Determine the (x, y) coordinate at the center of the cell enclosing the given text.  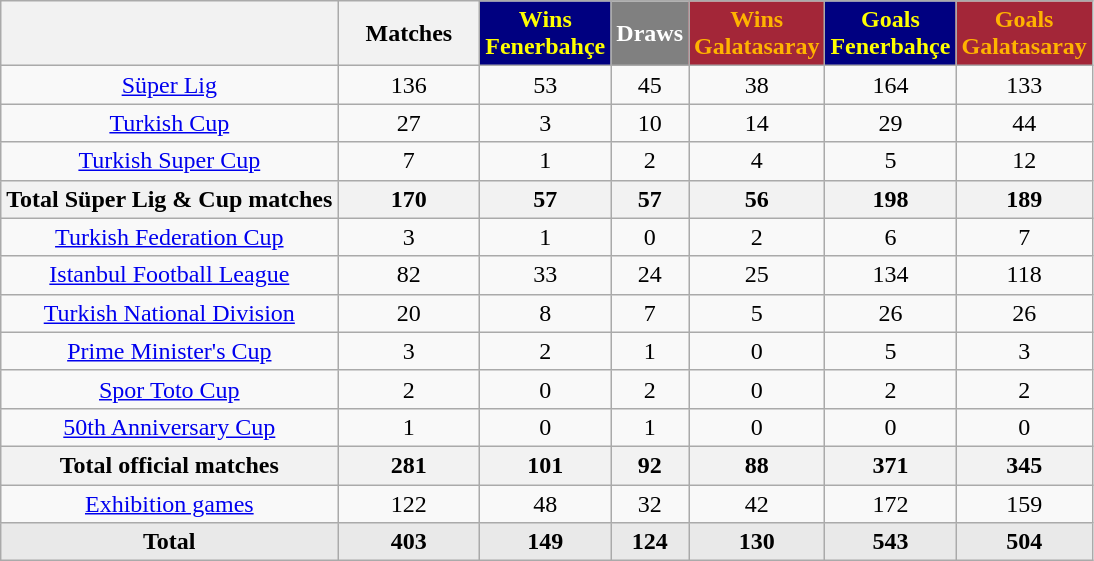
Istanbul Football League (170, 275)
Süper Lig (170, 85)
50th Anniversary Cup (170, 427)
371 (890, 465)
29 (890, 123)
GoalsGalatasaray (1024, 34)
82 (409, 275)
25 (757, 275)
8 (546, 313)
133 (1024, 85)
38 (757, 85)
56 (757, 199)
6 (890, 237)
Turkish National Division (170, 313)
GoalsFenerbahçe (890, 34)
543 (890, 542)
12 (1024, 161)
53 (546, 85)
134 (890, 275)
345 (1024, 465)
Turkish Super Cup (170, 161)
Draws (650, 34)
45 (650, 85)
44 (1024, 123)
130 (757, 542)
92 (650, 465)
Turkish Cup (170, 123)
10 (650, 123)
WinsFenerbahçe (546, 34)
281 (409, 465)
172 (890, 503)
122 (409, 503)
124 (650, 542)
Total (170, 542)
27 (409, 123)
14 (757, 123)
88 (757, 465)
Total official matches (170, 465)
33 (546, 275)
189 (1024, 199)
WinsGalatasaray (757, 34)
20 (409, 313)
198 (890, 199)
164 (890, 85)
504 (1024, 542)
403 (409, 542)
Matches (409, 34)
24 (650, 275)
101 (546, 465)
159 (1024, 503)
48 (546, 503)
4 (757, 161)
32 (650, 503)
136 (409, 85)
Prime Minister's Cup (170, 351)
118 (1024, 275)
Total Süper Lig & Cup matches (170, 199)
Turkish Federation Cup (170, 237)
170 (409, 199)
42 (757, 503)
Spor Toto Cup (170, 389)
Exhibition games (170, 503)
149 (546, 542)
